Extract the (X, Y) coordinate from the center of the cell holding the provided text.  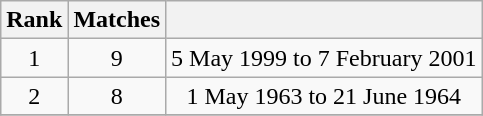
Rank (34, 20)
2 (34, 96)
1 May 1963 to 21 June 1964 (324, 96)
9 (117, 58)
1 (34, 58)
5 May 1999 to 7 February 2001 (324, 58)
Matches (117, 20)
8 (117, 96)
